Search for the cell housing the specified text and yield its (X, Y) center coordinate. 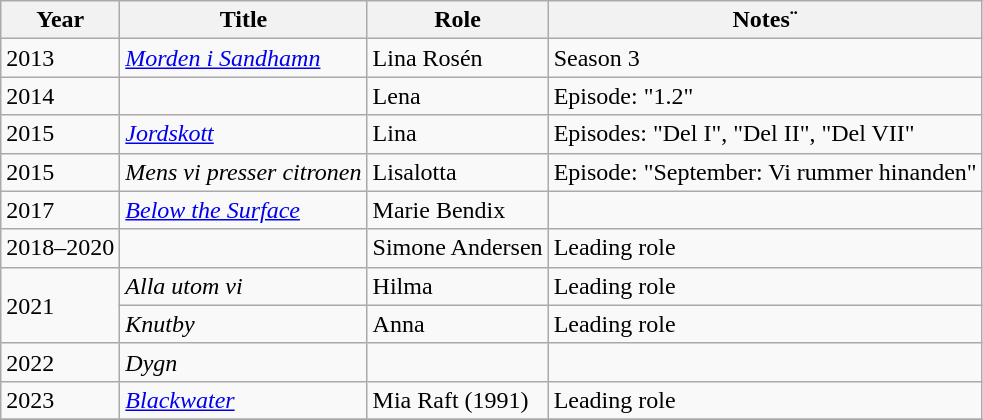
2018–2020 (60, 248)
Lina Rosén (458, 58)
2014 (60, 96)
2022 (60, 362)
Season 3 (765, 58)
Dygn (244, 362)
Alla utom vi (244, 286)
2017 (60, 210)
Year (60, 20)
Role (458, 20)
Knutby (244, 324)
Lena (458, 96)
Simone Andersen (458, 248)
Anna (458, 324)
Mia Raft (1991) (458, 400)
Notes¨ (765, 20)
Episode: "September: Vi rummer hinanden" (765, 172)
2013 (60, 58)
Episode: "1.2" (765, 96)
Marie Bendix (458, 210)
Blackwater (244, 400)
Jordskott (244, 134)
2021 (60, 305)
Hilma (458, 286)
Episodes: "Del I", "Del II", "Del VII" (765, 134)
Mens vi presser citronen (244, 172)
Lisalotta (458, 172)
Title (244, 20)
Lina (458, 134)
2023 (60, 400)
Below the Surface (244, 210)
Morden i Sandhamn (244, 58)
